Provide the [x, y] coordinate of the cell's center where the given text is located.  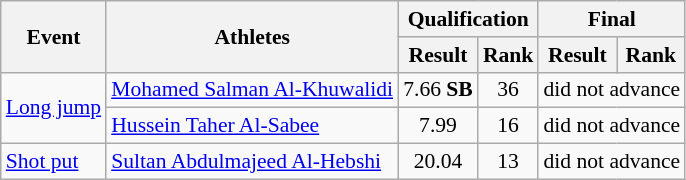
Shot put [54, 162]
7.99 [438, 126]
13 [508, 162]
16 [508, 126]
Final [612, 19]
Long jump [54, 108]
Sultan Abdulmajeed Al-Hebshi [252, 162]
20.04 [438, 162]
36 [508, 90]
Event [54, 36]
Qualification [468, 19]
7.66 SB [438, 90]
Athletes [252, 36]
Hussein Taher Al-Sabee [252, 126]
Mohamed Salman Al-Khuwalidi [252, 90]
